Identify which cell holds the provided text, then report its (X, Y) central coordinate. 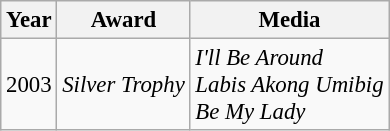
Year (29, 20)
Silver Trophy (124, 85)
I'll Be AroundLabis Akong UmibigBe My Lady (290, 85)
Media (290, 20)
2003 (29, 85)
Award (124, 20)
